Find where the given text appears and provide that cell's center as (x, y) coordinate. 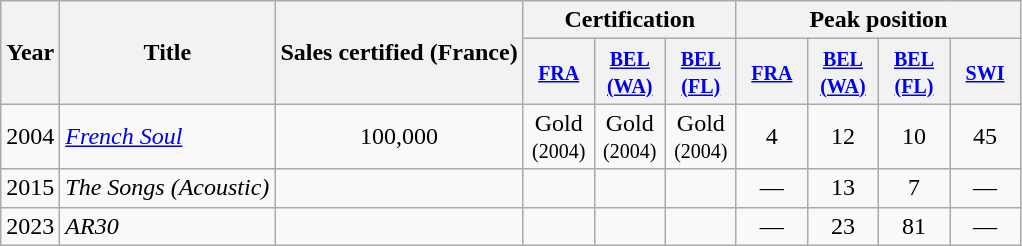
10 (914, 136)
100,000 (399, 136)
2015 (30, 188)
81 (914, 226)
45 (986, 136)
Peak position (878, 20)
12 (842, 136)
4 (772, 136)
Title (168, 52)
Year (30, 52)
2004 (30, 136)
AR30 (168, 226)
13 (842, 188)
23 (842, 226)
7 (914, 188)
French Soul (168, 136)
SWI (986, 72)
Sales certified (France) (399, 52)
The Songs (Acoustic) (168, 188)
2023 (30, 226)
Certification (630, 20)
